Capture the cell that displays the provided text and extract its [x, y] central coordinate. 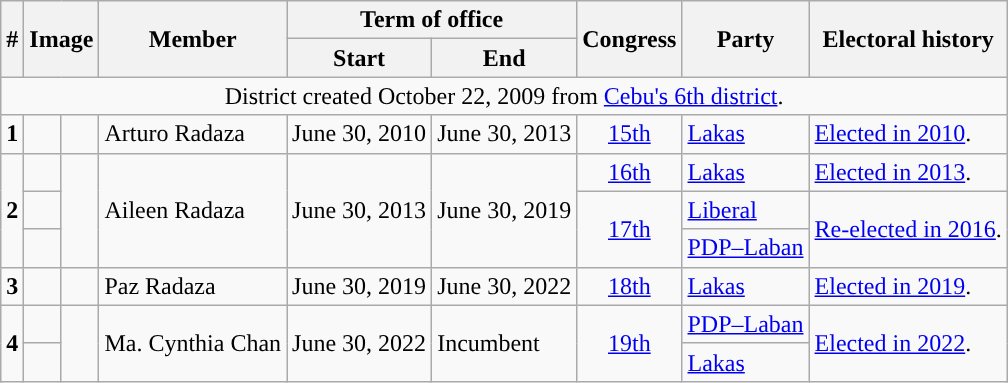
Start [360, 58]
# [12, 39]
End [504, 58]
Member [193, 39]
Image [62, 39]
District created October 22, 2009 from Cebu's 6th district. [504, 96]
Elected in 2019. [908, 286]
Term of office [432, 20]
Elected in 2010. [908, 134]
1 [12, 134]
4 [12, 343]
Paz Radaza [193, 286]
Aileen Radaza [193, 210]
Congress [630, 39]
16th [630, 172]
2 [12, 210]
17th [630, 229]
Incumbent [504, 343]
June 30, 2010 [360, 134]
Arturo Radaza [193, 134]
18th [630, 286]
Electoral history [908, 39]
19th [630, 343]
15th [630, 134]
Liberal [746, 210]
Re-elected in 2016. [908, 229]
Elected in 2022. [908, 343]
Elected in 2013. [908, 172]
3 [12, 286]
Party [746, 39]
Ma. Cynthia Chan [193, 343]
